Identify which cell holds the provided text, then report its (X, Y) central coordinate. 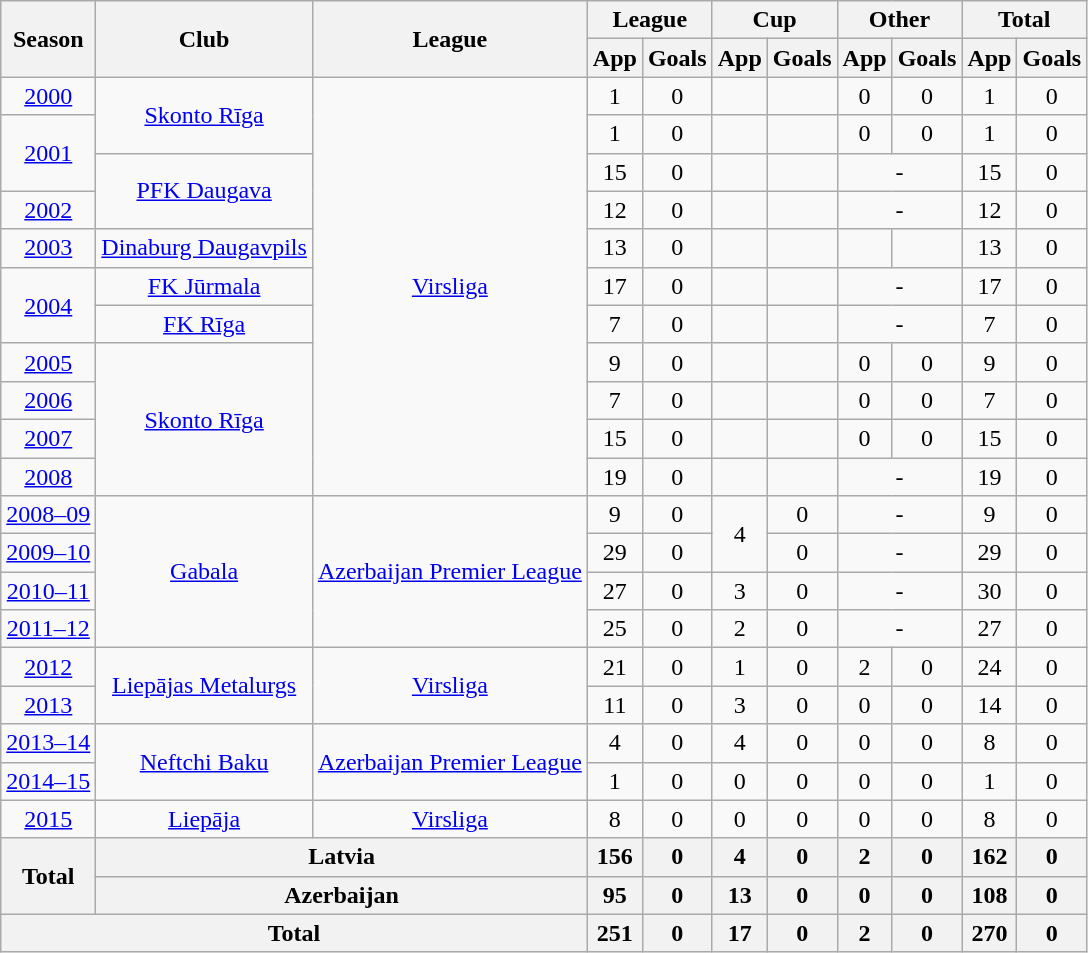
Liepājas Metalurgs (204, 686)
2013–14 (48, 743)
Azerbaijan (342, 895)
25 (614, 629)
2003 (48, 248)
FK Jūrmala (204, 286)
Neftchi Baku (204, 762)
30 (990, 591)
2000 (48, 96)
Latvia (342, 857)
2008–09 (48, 515)
FK Rīga (204, 324)
2009–10 (48, 553)
251 (614, 933)
162 (990, 857)
270 (990, 933)
Club (204, 39)
2006 (48, 400)
2010–11 (48, 591)
2004 (48, 305)
2013 (48, 705)
108 (990, 895)
2007 (48, 438)
Season (48, 39)
2002 (48, 210)
Cup (774, 20)
2014–15 (48, 781)
14 (990, 705)
2011–12 (48, 629)
95 (614, 895)
2005 (48, 362)
11 (614, 705)
24 (990, 667)
156 (614, 857)
2001 (48, 153)
Liepāja (204, 819)
21 (614, 667)
2015 (48, 819)
Gabala (204, 572)
2012 (48, 667)
Dinaburg Daugavpils (204, 248)
2008 (48, 477)
PFK Daugava (204, 191)
Other (900, 20)
